Determine the (x, y) coordinate at the center of the cell enclosing the given text.  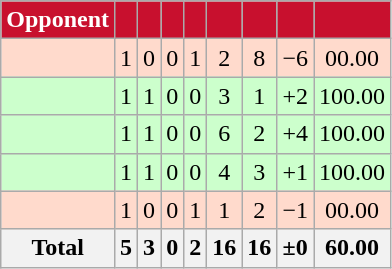
4 (224, 172)
+2 (296, 96)
6 (224, 134)
Total (58, 248)
+1 (296, 172)
+4 (296, 134)
5 (126, 248)
60.00 (352, 248)
±0 (296, 248)
−1 (296, 210)
8 (260, 58)
Opponent (58, 20)
−6 (296, 58)
